Search for the cell housing the specified text and yield its (x, y) center coordinate. 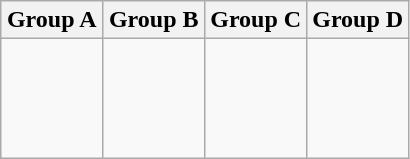
Group B (154, 20)
Group A (52, 20)
Group C (256, 20)
Group D (358, 20)
